Return [X, Y] of the center of cell containing provided text 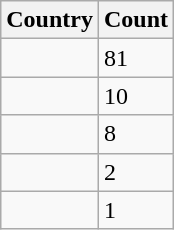
81 [136, 58]
2 [136, 172]
Country [50, 20]
8 [136, 134]
10 [136, 96]
1 [136, 210]
Count [136, 20]
